Provide the (X, Y) coordinate of the cell's center where the given text is located.  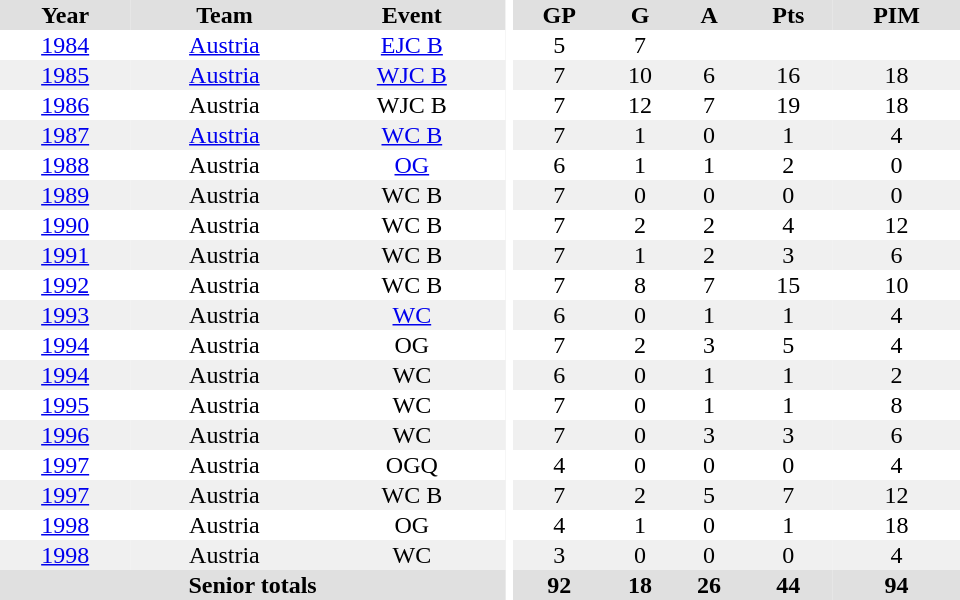
Senior totals (252, 585)
1988 (65, 165)
16 (788, 75)
Team (224, 15)
1992 (65, 285)
1984 (65, 45)
44 (788, 585)
15 (788, 285)
1996 (65, 435)
1991 (65, 255)
1986 (65, 105)
1989 (65, 195)
19 (788, 105)
1987 (65, 135)
PIM (896, 15)
A (710, 15)
Event (412, 15)
1995 (65, 405)
GP (560, 15)
1993 (65, 315)
Pts (788, 15)
Year (65, 15)
94 (896, 585)
92 (560, 585)
1990 (65, 225)
1985 (65, 75)
26 (710, 585)
EJC B (412, 45)
OGQ (412, 465)
G (640, 15)
